Identify which cell holds the provided text, then report its (x, y) central coordinate. 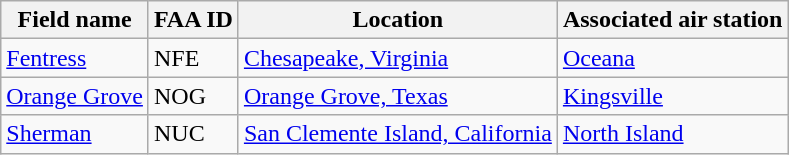
FAA ID (193, 20)
NUC (193, 134)
Oceana (672, 58)
Field name (75, 20)
North Island (672, 134)
Location (398, 20)
Orange Grove, Texas (398, 96)
NOG (193, 96)
Chesapeake, Virginia (398, 58)
Associated air station (672, 20)
San Clemente Island, California (398, 134)
Fentress (75, 58)
Sherman (75, 134)
NFE (193, 58)
Kingsville (672, 96)
Orange Grove (75, 96)
